Find where the given text appears and provide that cell's center as [X, Y] coordinate. 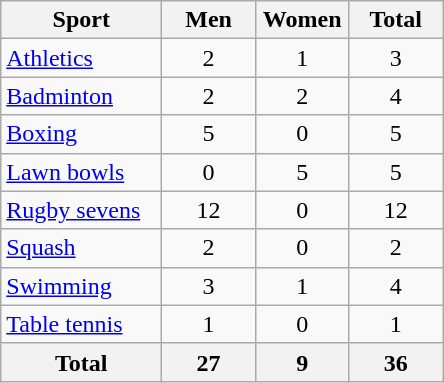
Athletics [82, 58]
Lawn bowls [82, 172]
Squash [82, 248]
36 [396, 362]
Swimming [82, 286]
Sport [82, 20]
Women [302, 20]
Men [209, 20]
Boxing [82, 134]
Rugby sevens [82, 210]
Badminton [82, 96]
27 [209, 362]
Table tennis [82, 324]
9 [302, 362]
